Output the (X, Y) coordinate of the center of the cell containing the given text.  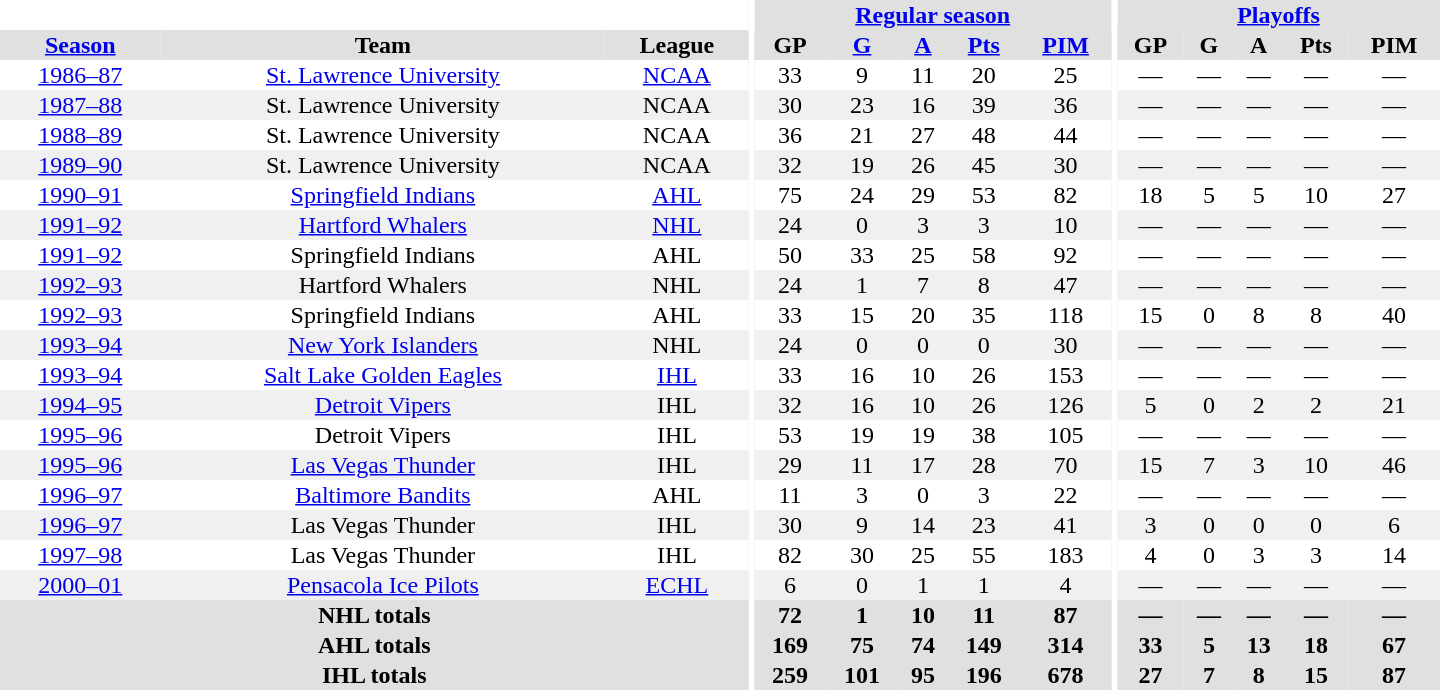
13 (1259, 645)
League (676, 45)
2000–01 (80, 585)
Team (384, 45)
41 (1066, 525)
38 (984, 435)
Baltimore Bandits (384, 495)
314 (1066, 645)
74 (923, 645)
55 (984, 555)
67 (1394, 645)
44 (1066, 135)
17 (923, 465)
95 (923, 675)
1987–88 (80, 105)
47 (1066, 285)
39 (984, 105)
Pensacola Ice Pilots (384, 585)
46 (1394, 465)
149 (984, 645)
259 (790, 675)
70 (1066, 465)
105 (1066, 435)
New York Islanders (384, 345)
92 (1066, 255)
50 (790, 255)
NHL totals (374, 615)
1988–89 (80, 135)
1994–95 (80, 405)
169 (790, 645)
AHL totals (374, 645)
Salt Lake Golden Eagles (384, 375)
72 (790, 615)
45 (984, 165)
678 (1066, 675)
ECHL (676, 585)
22 (1066, 495)
1989–90 (80, 165)
101 (862, 675)
Regular season (932, 15)
Season (80, 45)
183 (1066, 555)
58 (984, 255)
48 (984, 135)
Playoffs (1278, 15)
118 (1066, 315)
1997–98 (80, 555)
196 (984, 675)
153 (1066, 375)
1990–91 (80, 195)
126 (1066, 405)
1986–87 (80, 75)
40 (1394, 315)
IHL totals (374, 675)
28 (984, 465)
35 (984, 315)
